Identify which cell holds the provided text, then report its (x, y) central coordinate. 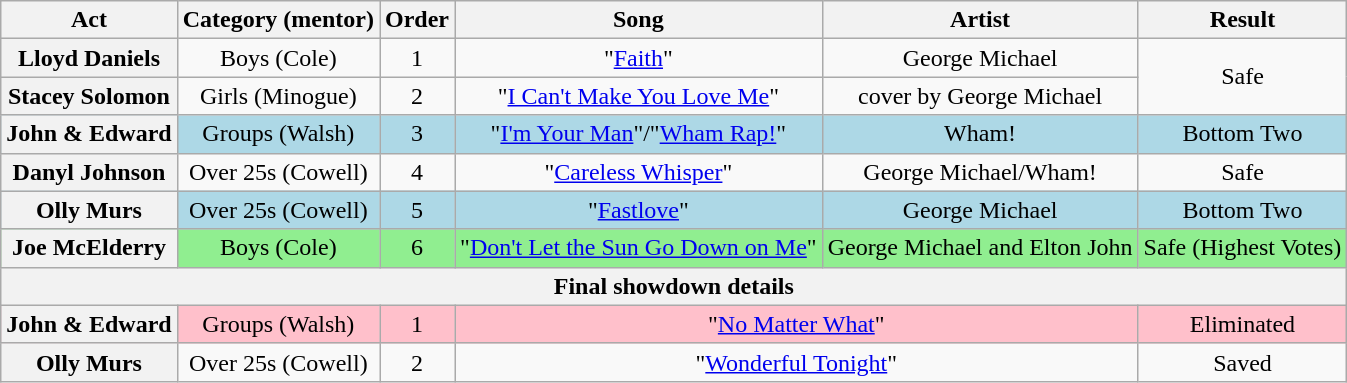
"Don't Let the Sun Go Down on Me" (639, 248)
Stacey Solomon (89, 96)
"I'm Your Man"/"Wham Rap!" (639, 134)
"Faith" (639, 58)
Order (418, 20)
George Michael and Elton John (980, 248)
cover by George Michael (980, 96)
Category (mentor) (278, 20)
"Wonderful Tonight" (797, 362)
"I Can't Make You Love Me" (639, 96)
Girls (Minogue) (278, 96)
George Michael/Wham! (980, 172)
Wham! (980, 134)
Joe McElderry (89, 248)
Result (1242, 20)
6 (418, 248)
"No Matter What" (797, 324)
Eliminated (1242, 324)
Danyl Johnson (89, 172)
Final showdown details (674, 286)
Lloyd Daniels (89, 58)
Saved (1242, 362)
"Fastlove" (639, 210)
Act (89, 20)
Song (639, 20)
Safe (Highest Votes) (1242, 248)
"Careless Whisper" (639, 172)
4 (418, 172)
Artist (980, 20)
5 (418, 210)
3 (418, 134)
